Search for the cell housing the specified text and yield its [X, Y] center coordinate. 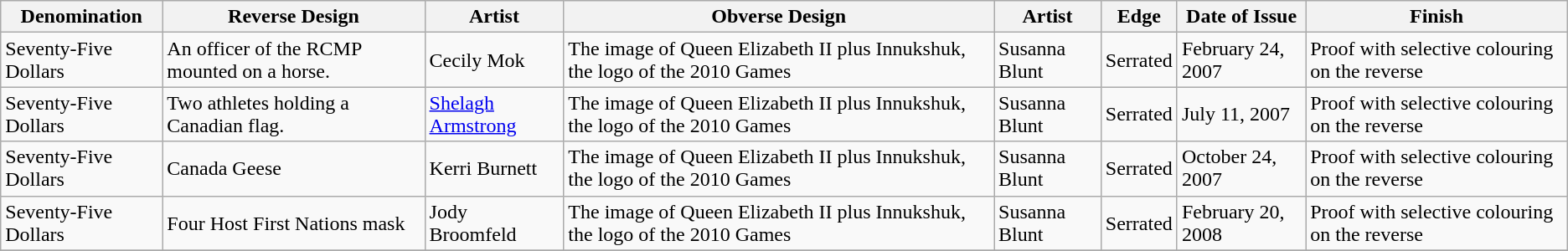
Denomination [82, 17]
Canada Geese [293, 169]
Reverse Design [293, 17]
Shelagh Armstrong [494, 114]
Four Host First Nations mask [293, 223]
Finish [1437, 17]
Two athletes holding a Canadian flag. [293, 114]
Date of Issue [1241, 17]
Jody Broomfeld [494, 223]
Obverse Design [779, 17]
October 24, 2007 [1241, 169]
Edge [1139, 17]
Kerri Burnett [494, 169]
July 11, 2007 [1241, 114]
February 24, 2007 [1241, 60]
Cecily Mok [494, 60]
An officer of the RCMP mounted on a horse. [293, 60]
February 20, 2008 [1241, 223]
